From the cell containing the given text, extract its center point as [X, Y] coordinate. 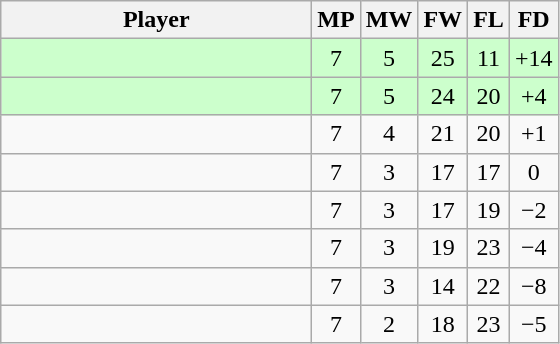
0 [534, 172]
+14 [534, 58]
14 [443, 286]
18 [443, 324]
FL [489, 20]
4 [389, 134]
22 [489, 286]
+4 [534, 96]
24 [443, 96]
11 [489, 58]
2 [389, 324]
Player [156, 20]
21 [443, 134]
FD [534, 20]
MP [336, 20]
MW [389, 20]
−4 [534, 248]
25 [443, 58]
−5 [534, 324]
FW [443, 20]
−8 [534, 286]
+1 [534, 134]
−2 [534, 210]
